For the text-containing cell, return its midpoint in (x, y) coordinate format. 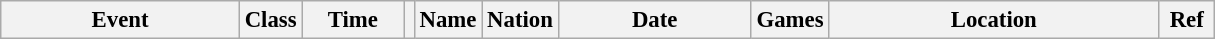
Class (270, 20)
Event (120, 20)
Nation (520, 20)
Date (654, 20)
Games (790, 20)
Time (353, 20)
Ref (1187, 20)
Location (994, 20)
Name (448, 20)
